Pinpoint the cell where the given text exists, returning its (X, Y) midpoint coordinate. 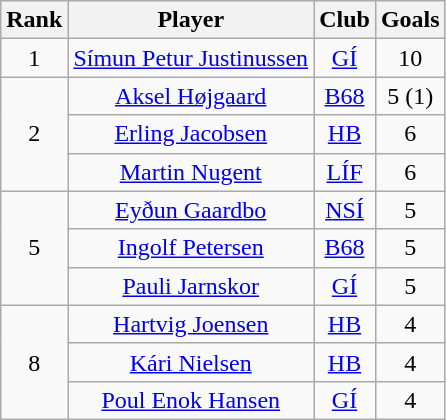
Poul Enok Hansen (191, 400)
Pauli Jarnskor (191, 286)
Kári Nielsen (191, 362)
Martin Nugent (191, 172)
Goals (410, 20)
Ingolf Petersen (191, 248)
Aksel Højgaard (191, 96)
Hartvig Joensen (191, 324)
NSÍ (345, 210)
2 (34, 134)
Player (191, 20)
Símun Petur Justinussen (191, 58)
Rank (34, 20)
Erling Jacobsen (191, 134)
1 (34, 58)
Club (345, 20)
5 (1) (410, 96)
Eyðun Gaardbo (191, 210)
8 (34, 362)
LÍF (345, 172)
10 (410, 58)
